Provide the [X, Y] coordinate of the cell's center where the given text is located.  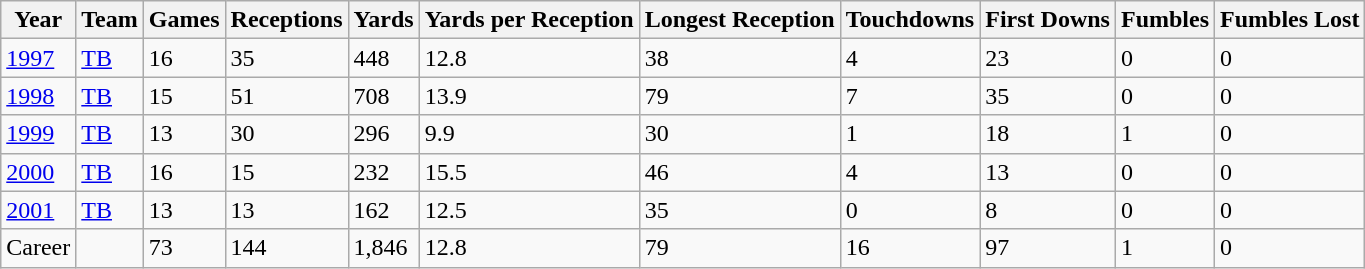
8 [1048, 210]
Receptions [286, 20]
448 [384, 58]
1998 [38, 96]
9.9 [529, 134]
13.9 [529, 96]
46 [740, 172]
1997 [38, 58]
12.5 [529, 210]
1999 [38, 134]
Career [38, 248]
1,846 [384, 248]
73 [184, 248]
Fumbles [1164, 20]
23 [1048, 58]
232 [384, 172]
Yards per Reception [529, 20]
2001 [38, 210]
15.5 [529, 172]
7 [910, 96]
First Downs [1048, 20]
97 [1048, 248]
Touchdowns [910, 20]
144 [286, 248]
Games [184, 20]
708 [384, 96]
18 [1048, 134]
296 [384, 134]
38 [740, 58]
Yards [384, 20]
51 [286, 96]
Fumbles Lost [1290, 20]
Longest Reception [740, 20]
Team [110, 20]
162 [384, 210]
2000 [38, 172]
Year [38, 20]
